Provide the [X, Y] coordinate of the cell's center where the given text is located.  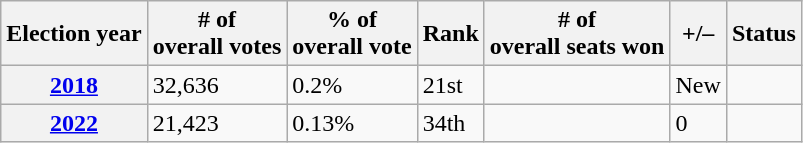
32,636 [217, 85]
0 [698, 123]
Election year [74, 34]
0.13% [352, 123]
0.2% [352, 85]
% ofoverall vote [352, 34]
34th [450, 123]
Status [764, 34]
New [698, 85]
+/– [698, 34]
# ofoverall seats won [577, 34]
2018 [74, 85]
2022 [74, 123]
21,423 [217, 123]
Rank [450, 34]
# ofoverall votes [217, 34]
21st [450, 85]
